Capture the cell that displays the provided text and extract its (x, y) central coordinate. 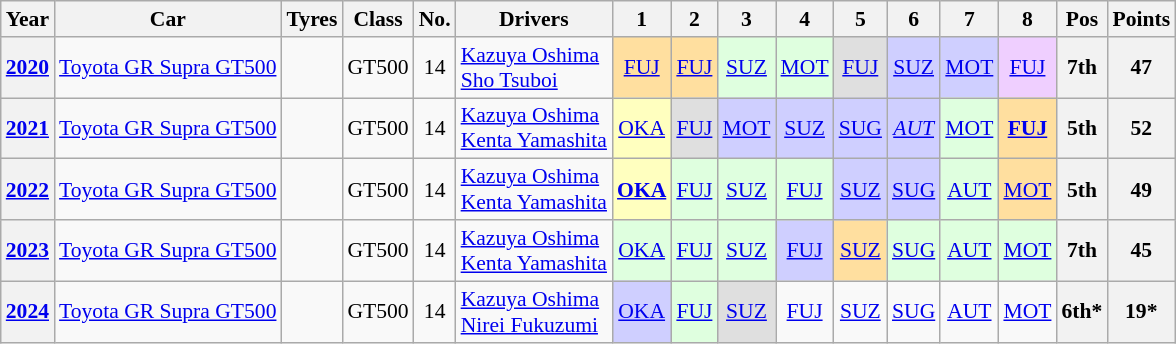
8 (1027, 19)
Kazuya Oshima Sho Tsuboi (534, 68)
Pos (1082, 19)
2020 (28, 68)
1 (642, 19)
6 (914, 19)
Car (168, 19)
Drivers (534, 19)
52 (1141, 128)
45 (1141, 250)
Tyres (312, 19)
3 (746, 19)
47 (1141, 68)
2 (694, 19)
Points (1141, 19)
19* (1141, 312)
2023 (28, 250)
4 (805, 19)
2024 (28, 312)
Kazuya Oshima Nirei Fukuzumi (534, 312)
2021 (28, 128)
2022 (28, 190)
Class (378, 19)
Year (28, 19)
5 (860, 19)
49 (1141, 190)
No. (435, 19)
7 (969, 19)
6th* (1082, 312)
